Pinpoint the cell where the given text exists, returning its [X, Y] midpoint coordinate. 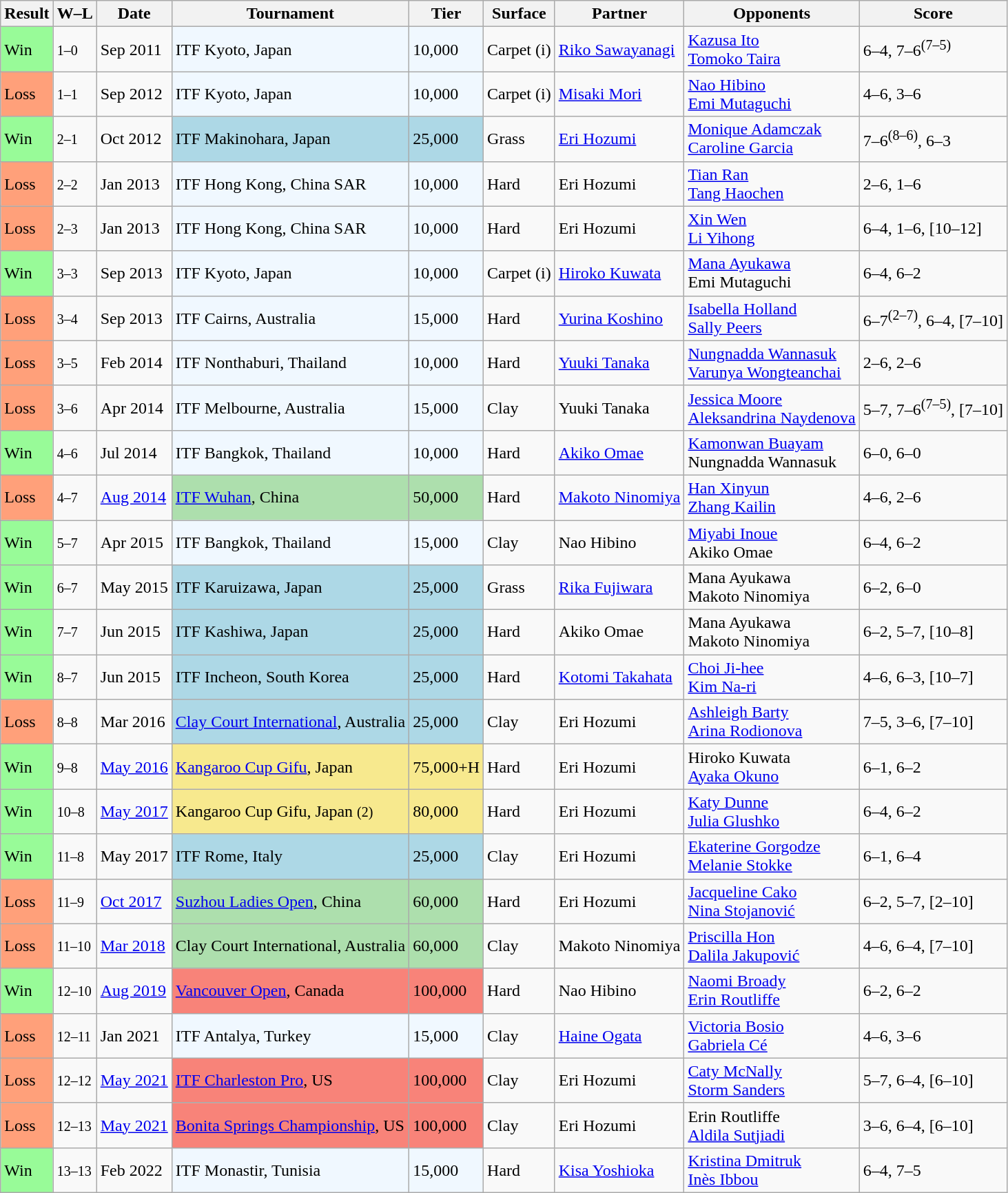
4–6, 6–4, [7–10] [933, 946]
Kristina Dmitruk Inès Ibbou [772, 1170]
Xin Wen Li Yihong [772, 229]
6–0, 6–0 [933, 452]
12–13 [74, 1125]
ITF Antalya, Turkey [290, 1035]
1–1 [74, 94]
ITF Rome, Italy [290, 856]
11–8 [74, 856]
Naomi Broady Erin Routliffe [772, 991]
6–4, 1–6, [10–12] [933, 229]
ITF Monastir, Tunisia [290, 1170]
Oct 2012 [134, 139]
Kamonwan Buayam Nungnadda Wannasuk [772, 452]
Mana Ayukawa Emi Mutaguchi [772, 273]
Miyabi Inoue Akiko Omae [772, 542]
Erin Routliffe Aldila Sutjiadi [772, 1125]
7–7 [74, 633]
5–7 [74, 542]
2–1 [74, 139]
Feb 2014 [134, 363]
4–6 [74, 452]
Jul 2014 [134, 452]
Aug 2014 [134, 498]
6–4, 7–5 [933, 1170]
Sep 2011 [134, 50]
80,000 [446, 812]
Kotomi Takahata [619, 677]
6–4, 7–6(7–5) [933, 50]
Nungnadda Wannasuk Varunya Wongteanchai [772, 363]
Yurina Koshino [619, 318]
Jessica Moore Aleksandrina Naydenova [772, 408]
6–7 [74, 587]
ITF Nonthaburi, Thailand [290, 363]
1–0 [74, 50]
ITF Makinohara, Japan [290, 139]
W–L [74, 14]
5–7, 7–6(7–5), [7–10] [933, 408]
Kisa Yoshioka [619, 1170]
ITF Wuhan, China [290, 498]
ITF Melbourne, Australia [290, 408]
3–6, 6–4, [6–10] [933, 1125]
4–7 [74, 498]
Victoria Bosio Gabriela Cé [772, 1035]
Result [27, 14]
Suzhou Ladies Open, China [290, 901]
Rika Fujiwara [619, 587]
50,000 [446, 498]
Hiroko Kuwata Ayaka Okuno [772, 766]
Kangaroo Cup Gifu, Japan [290, 766]
Monique Adamczak Caroline Garcia [772, 139]
Nao Hibino Emi Mutaguchi [772, 94]
2–2 [74, 183]
10–8 [74, 812]
7–5, 3–6, [7–10] [933, 722]
4–6, 2–6 [933, 498]
75,000+H [446, 766]
6–2, 6–2 [933, 991]
9–8 [74, 766]
8–7 [74, 677]
6–2, 5–7, [10–8] [933, 633]
Opponents [772, 14]
Mar 2018 [134, 946]
11–10 [74, 946]
ITF Cairns, Australia [290, 318]
11–9 [74, 901]
Choi Ji-hee Kim Na-ri [772, 677]
May 2016 [134, 766]
Apr 2014 [134, 408]
Riko Sawayanagi [619, 50]
3–4 [74, 318]
Han Xinyun Zhang Kailin [772, 498]
Tier [446, 14]
Isabella Holland Sally Peers [772, 318]
Sep 2012 [134, 94]
8–8 [74, 722]
3–5 [74, 363]
3–3 [74, 273]
6–2, 5–7, [2–10] [933, 901]
12–10 [74, 991]
6–7(2–7), 6–4, [7–10] [933, 318]
ITF Kashiwa, Japan [290, 633]
Jacqueline Cako Nina Stojanović [772, 901]
12–12 [74, 1081]
Partner [619, 14]
Haine Ogata [619, 1035]
Ashleigh Barty Arina Rodionova [772, 722]
6–2, 6–0 [933, 587]
Tournament [290, 14]
Mar 2016 [134, 722]
Priscilla Hon Dalila Jakupović [772, 946]
Apr 2015 [134, 542]
3–6 [74, 408]
May 2015 [134, 587]
Date [134, 14]
6–1, 6–4 [933, 856]
Caty McNally Storm Sanders [772, 1081]
6–1, 6–2 [933, 766]
Oct 2017 [134, 901]
2–6, 1–6 [933, 183]
12–11 [74, 1035]
ITF Karuizawa, Japan [290, 587]
ITF Charleston Pro, US [290, 1081]
Score [933, 14]
Kazusa Ito Tomoko Taira [772, 50]
Hiroko Kuwata [619, 273]
13–13 [74, 1170]
Jan 2021 [134, 1035]
Vancouver Open, Canada [290, 991]
7–6(8–6), 6–3 [933, 139]
Ekaterine Gorgodze Melanie Stokke [772, 856]
Misaki Mori [619, 94]
Aug 2019 [134, 991]
2–6, 2–6 [933, 363]
Surface [520, 14]
Katy Dunne Julia Glushko [772, 812]
5–7, 6–4, [6–10] [933, 1081]
ITF Incheon, South Korea [290, 677]
2–3 [74, 229]
4–6, 6–3, [10–7] [933, 677]
Kangaroo Cup Gifu, Japan (2) [290, 812]
Tian Ran Tang Haochen [772, 183]
Feb 2022 [134, 1170]
Bonita Springs Championship, US [290, 1125]
